Find where the given text appears and provide that cell's center as [x, y] coordinate. 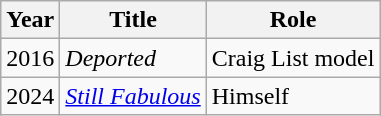
2016 [30, 58]
Title [133, 20]
Year [30, 20]
Craig List model [293, 58]
Deported [133, 58]
Role [293, 20]
2024 [30, 96]
Himself [293, 96]
Still Fabulous [133, 96]
